Capture the cell that displays the provided text and extract its [x, y] central coordinate. 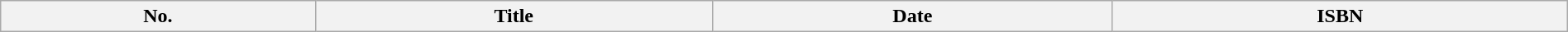
Date [912, 16]
No. [158, 16]
ISBN [1340, 16]
Title [514, 16]
